Detect which cell encompasses the target text, then output its [X, Y] center coordinate. 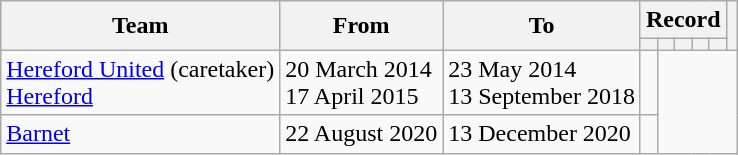
Barnet [140, 134]
Team [140, 26]
23 May 201413 September 2018 [542, 82]
To [542, 26]
20 March 201417 April 2015 [362, 82]
From [362, 26]
22 August 2020 [362, 134]
Hereford United (caretaker)Hereford [140, 82]
13 December 2020 [542, 134]
Record [683, 20]
